Identify which cell holds the provided text, then report its (X, Y) central coordinate. 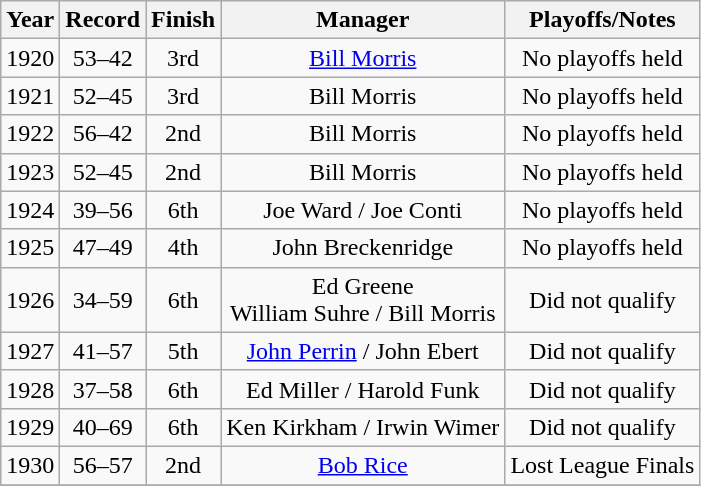
40–69 (103, 427)
1928 (30, 389)
5th (184, 351)
56–42 (103, 134)
Record (103, 20)
47–49 (103, 248)
53–42 (103, 58)
Lost League Finals (602, 465)
Ken Kirkham / Irwin Wimer (363, 427)
1926 (30, 300)
34–59 (103, 300)
John Breckenridge (363, 248)
1920 (30, 58)
41–57 (103, 351)
John Perrin / John Ebert (363, 351)
39–56 (103, 210)
56–57 (103, 465)
Finish (184, 20)
1924 (30, 210)
Joe Ward / Joe Conti (363, 210)
Playoffs/Notes (602, 20)
Bob Rice (363, 465)
1925 (30, 248)
Manager (363, 20)
1922 (30, 134)
Year (30, 20)
1930 (30, 465)
1923 (30, 172)
4th (184, 248)
1927 (30, 351)
1929 (30, 427)
Ed Miller / Harold Funk (363, 389)
37–58 (103, 389)
1921 (30, 96)
Ed Greene William Suhre / Bill Morris (363, 300)
